Return the (x, y) coordinate for the center point of the cell that contains the specified text.  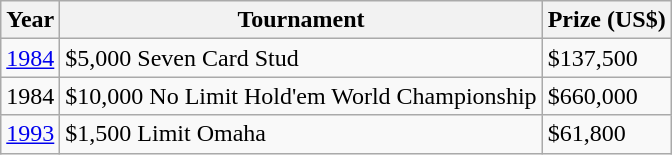
1993 (30, 134)
$10,000 No Limit Hold'em World Championship (301, 96)
Year (30, 20)
$660,000 (606, 96)
Prize (US$) (606, 20)
$5,000 Seven Card Stud (301, 58)
$137,500 (606, 58)
$61,800 (606, 134)
Tournament (301, 20)
$1,500 Limit Omaha (301, 134)
